Search for the cell housing the specified text and yield its [x, y] center coordinate. 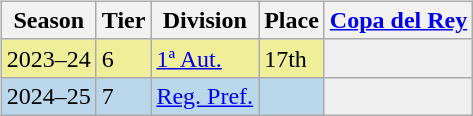
7 [124, 96]
1ª Aut. [205, 58]
Season [48, 20]
2023–24 [48, 58]
Tier [124, 20]
Place [292, 20]
Reg. Pref. [205, 96]
6 [124, 58]
Copa del Rey [398, 20]
2024–25 [48, 96]
17th [292, 58]
Division [205, 20]
